Scan for the cell matching the given text and deliver its (X, Y) coordinate at center. 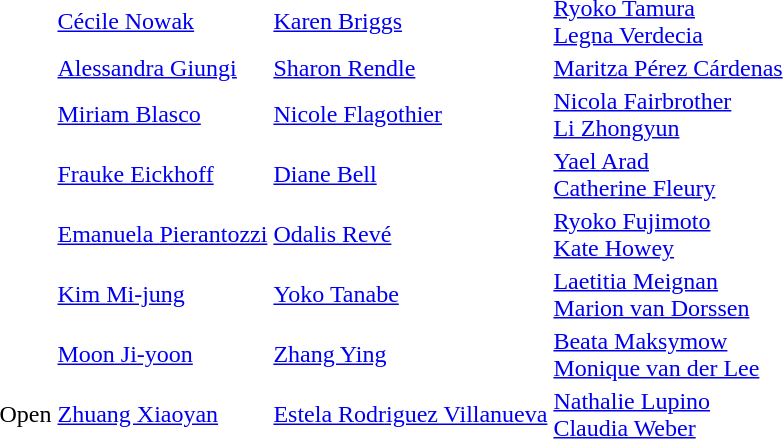
Kim Mi-jung (162, 294)
Sharon Rendle (410, 68)
Diane Bell (410, 174)
Emanuela Pierantozzi (162, 234)
Miriam Blasco (162, 114)
Odalis Revé (410, 234)
Frauke Eickhoff (162, 174)
Nicole Flagothier (410, 114)
Yoko Tanabe (410, 294)
Zhang Ying (410, 354)
Moon Ji-yoon (162, 354)
Alessandra Giungi (162, 68)
